Return (X, Y) of the center of cell containing provided text 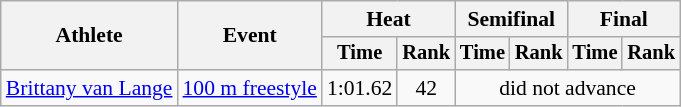
Final (623, 19)
1:01.62 (360, 88)
Event (250, 36)
Athlete (90, 36)
did not advance (568, 88)
Brittany van Lange (90, 88)
100 m freestyle (250, 88)
Heat (388, 19)
42 (426, 88)
Semifinal (511, 19)
